Pinpoint the cell where the given text exists, returning its [x, y] midpoint coordinate. 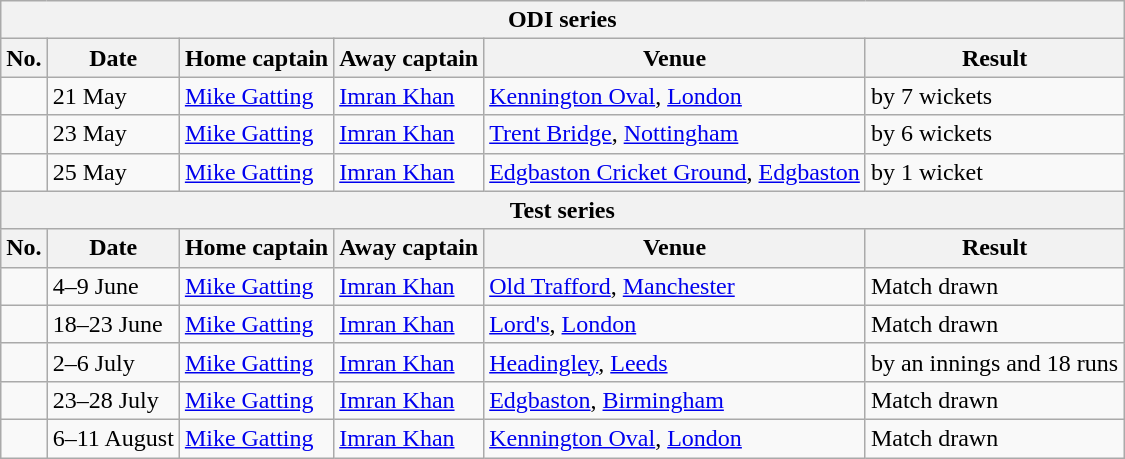
6–11 August [113, 438]
4–9 June [113, 286]
23–28 July [113, 400]
Trent Bridge, Nottingham [675, 134]
by an innings and 18 runs [994, 362]
21 May [113, 96]
18–23 June [113, 324]
ODI series [562, 20]
by 7 wickets [994, 96]
Edgbaston Cricket Ground, Edgbaston [675, 172]
Edgbaston, Birmingham [675, 400]
2–6 July [113, 362]
Headingley, Leeds [675, 362]
25 May [113, 172]
Test series [562, 210]
Lord's, London [675, 324]
23 May [113, 134]
by 6 wickets [994, 134]
by 1 wicket [994, 172]
Old Trafford, Manchester [675, 286]
